Determine the [x, y] coordinate at the center of the cell enclosing the given text.  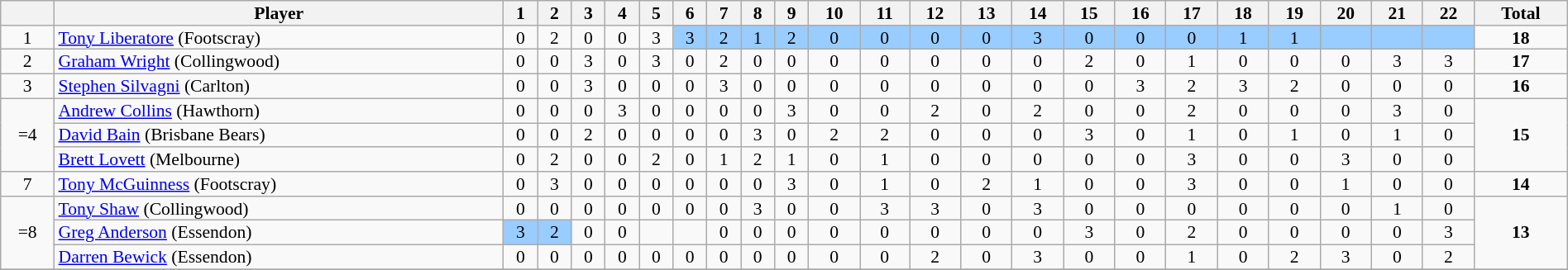
Greg Anderson (Essendon) [280, 233]
10 [834, 13]
=4 [28, 135]
Graham Wright (Collingwood) [280, 62]
Player [280, 13]
22 [1448, 13]
8 [758, 13]
21 [1397, 13]
David Bain (Brisbane Bears) [280, 135]
19 [1294, 13]
Tony Liberatore (Footscray) [280, 38]
4 [622, 13]
11 [885, 13]
12 [935, 13]
5 [657, 13]
=8 [28, 233]
6 [690, 13]
Stephen Silvagni (Carlton) [280, 87]
Andrew Collins (Hawthorn) [280, 111]
Total [1520, 13]
Tony McGuinness (Footscray) [280, 184]
Darren Bewick (Essendon) [280, 258]
Brett Lovett (Melbourne) [280, 159]
20 [1346, 13]
Tony Shaw (Collingwood) [280, 209]
9 [792, 13]
